Locate the cell with the specified text and output its (x, y) center coordinate. 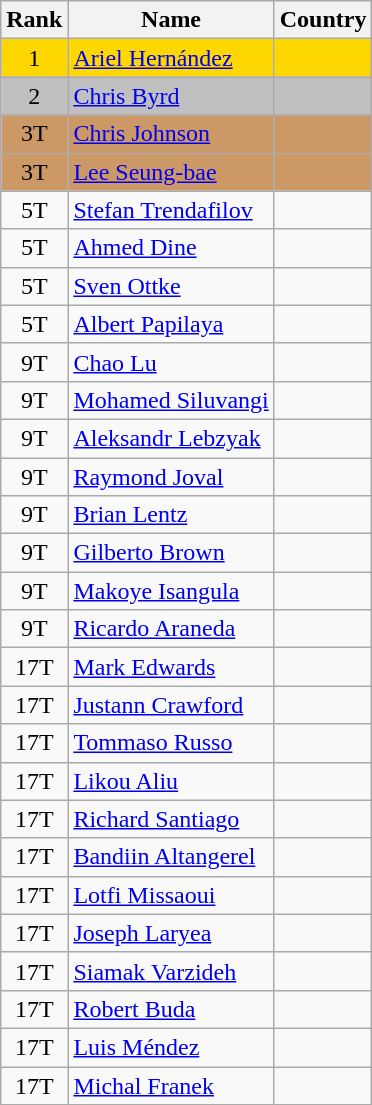
Michal Franek (171, 1085)
Raymond Joval (171, 477)
Makoye Isangula (171, 591)
Mohamed Siluvangi (171, 400)
Stefan Trendafilov (171, 210)
Chris Johnson (171, 134)
Likou Aliu (171, 781)
Ahmed Dine (171, 248)
Name (171, 20)
Ariel Hernández (171, 58)
Country (323, 20)
Joseph Laryea (171, 933)
Lee Seung-bae (171, 172)
Richard Santiago (171, 819)
Robert Buda (171, 1009)
Justann Crawford (171, 705)
Chao Lu (171, 362)
Gilberto Brown (171, 553)
Lotfi Missaoui (171, 895)
Ricardo Araneda (171, 629)
2 (34, 96)
1 (34, 58)
Luis Méndez (171, 1047)
Albert Papilaya (171, 324)
Sven Ottke (171, 286)
Chris Byrd (171, 96)
Mark Edwards (171, 667)
Bandiin Altangerel (171, 857)
Tommaso Russo (171, 743)
Brian Lentz (171, 515)
Rank (34, 20)
Siamak Varzideh (171, 971)
Aleksandr Lebzyak (171, 438)
